Identify which cell holds the provided text, then report its (x, y) central coordinate. 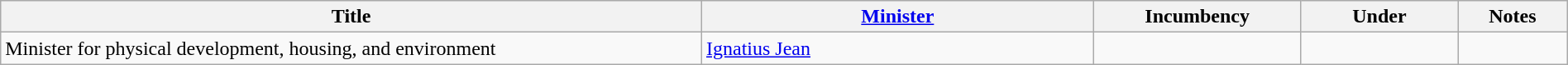
Incumbency (1198, 17)
Ignatius Jean (898, 48)
Minister for physical development, housing, and environment (351, 48)
Under (1379, 17)
Notes (1513, 17)
Minister (898, 17)
Title (351, 17)
